Determine the (x, y) coordinate at the center of the cell enclosing the given text.  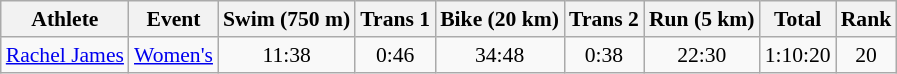
34:48 (500, 55)
0:46 (395, 55)
11:38 (286, 55)
Rank (866, 19)
Event (174, 19)
Run (5 km) (702, 19)
Total (798, 19)
Trans 1 (395, 19)
Swim (750 m) (286, 19)
22:30 (702, 55)
Athlete (65, 19)
Trans 2 (604, 19)
20 (866, 55)
Women's (174, 55)
0:38 (604, 55)
Rachel James (65, 55)
1:10:20 (798, 55)
Bike (20 km) (500, 19)
